From the cell containing the given text, extract its center point as (X, Y) coordinate. 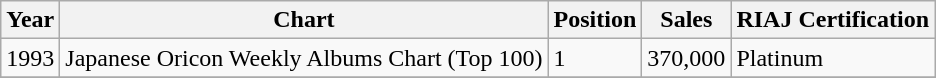
Year (30, 20)
Chart (304, 20)
Position (595, 20)
Japanese Oricon Weekly Albums Chart (Top 100) (304, 58)
Sales (686, 20)
370,000 (686, 58)
1993 (30, 58)
RIAJ Certification (833, 20)
1 (595, 58)
Platinum (833, 58)
